For the text-containing cell, return its midpoint in [X, Y] coordinate format. 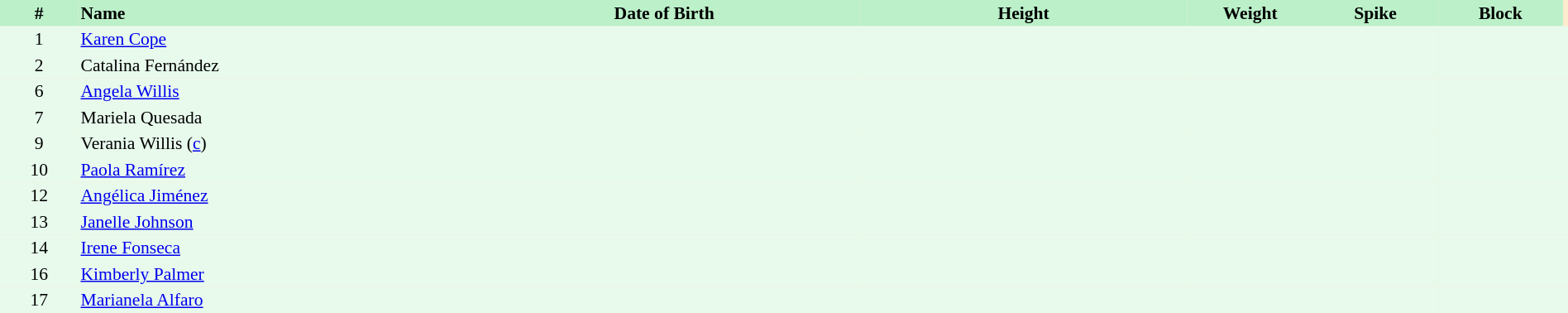
2 [39, 65]
Height [1024, 13]
9 [39, 144]
Paola Ramírez [273, 170]
Kimberly Palmer [273, 274]
Angela Willis [273, 91]
Angélica Jiménez [273, 195]
Weight [1250, 13]
13 [39, 222]
Name [273, 13]
# [39, 13]
6 [39, 91]
Irene Fonseca [273, 248]
1 [39, 40]
Spike [1374, 13]
Catalina Fernández [273, 65]
16 [39, 274]
Mariela Quesada [273, 118]
Janelle Johnson [273, 222]
Block [1500, 13]
Date of Birth [664, 13]
7 [39, 118]
12 [39, 195]
Marianela Alfaro [273, 300]
10 [39, 170]
14 [39, 248]
Verania Willis (c) [273, 144]
Karen Cope [273, 40]
17 [39, 300]
